Identify which cell holds the provided text, then report its [X, Y] central coordinate. 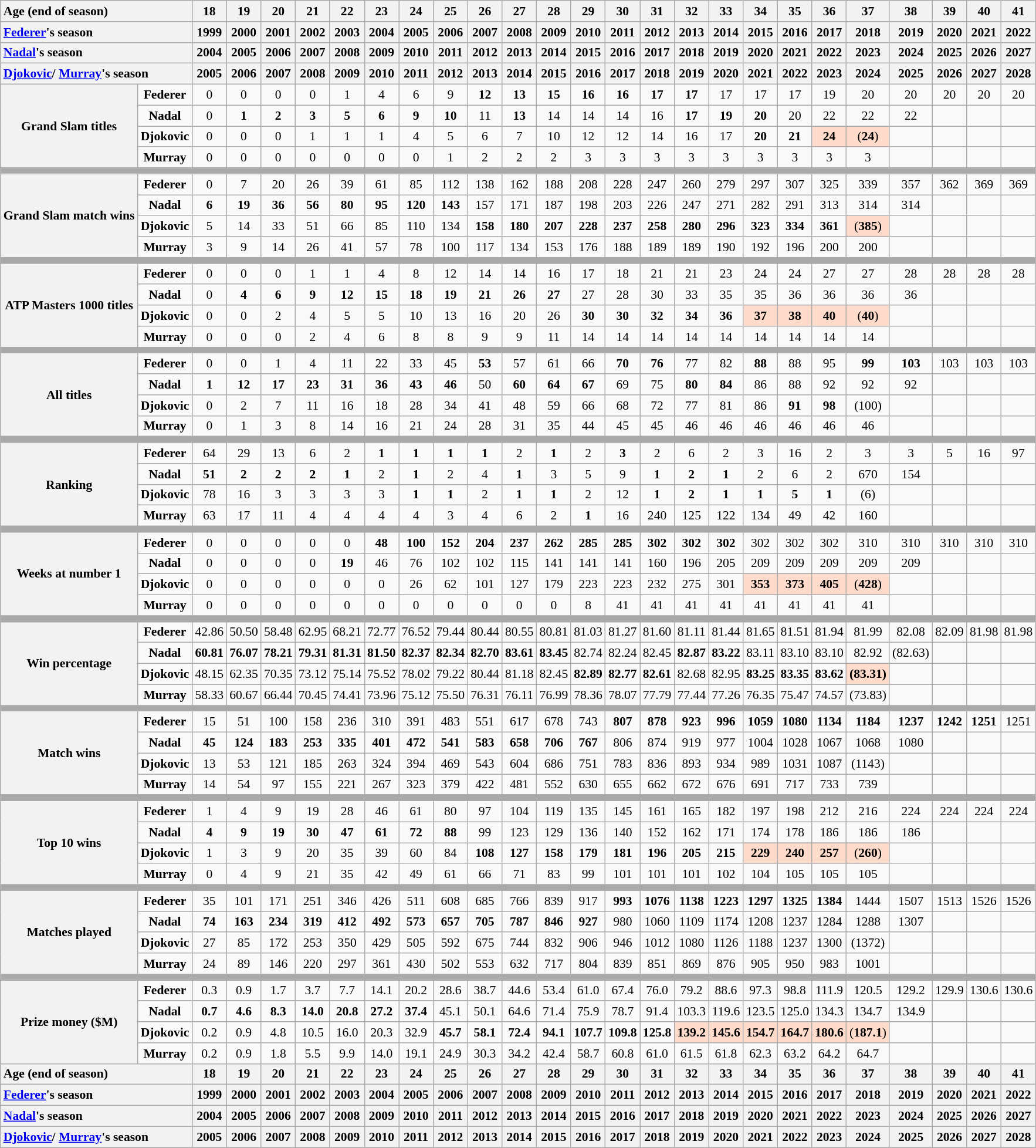
81.31 [347, 653]
258 [657, 227]
469 [451, 764]
77.26 [726, 695]
1138 [691, 901]
511 [417, 901]
83.25 [760, 674]
236 [347, 722]
74.41 [347, 695]
61.8 [726, 1054]
37.4 [417, 1012]
4.8 [278, 1032]
82.37 [417, 653]
66.44 [278, 695]
72.4 [520, 1032]
(73.83) [868, 695]
1208 [760, 922]
632 [520, 964]
1297 [760, 901]
76.99 [554, 695]
91 [795, 406]
878 [657, 722]
807 [623, 722]
934 [726, 764]
24.9 [451, 1054]
207 [554, 227]
79.2 [691, 991]
553 [485, 964]
783 [623, 764]
(1143) [868, 764]
(260) [868, 853]
79.44 [451, 632]
197 [760, 812]
58.33 [209, 695]
81.60 [657, 632]
744 [520, 943]
502 [451, 964]
4.6 [244, 1012]
70 [623, 364]
190 [726, 247]
257 [830, 853]
120 [417, 205]
541 [451, 743]
108 [485, 853]
182 [726, 812]
787 [520, 922]
1300 [830, 943]
64.6 [520, 1012]
279 [726, 184]
Grand Slam match wins [69, 215]
78.21 [278, 653]
78.7 [623, 1012]
34.2 [520, 1054]
685 [485, 901]
43 [417, 384]
869 [691, 964]
76.35 [760, 695]
45.1 [451, 1012]
81.65 [760, 632]
405 [830, 585]
119.6 [726, 1012]
927 [588, 922]
429 [381, 943]
63.2 [795, 1054]
45.7 [451, 1032]
394 [417, 764]
307 [795, 184]
145 [623, 812]
83.61 [520, 653]
1067 [830, 743]
10.5 [313, 1032]
543 [485, 764]
185 [313, 764]
691 [760, 785]
8.3 [278, 1012]
Grand Slam titles [69, 126]
82.09 [949, 632]
123.5 [760, 1012]
686 [554, 764]
56 [313, 205]
140 [623, 832]
154.7 [760, 1032]
38.7 [485, 991]
72.77 [381, 632]
208 [588, 184]
339 [868, 184]
122 [726, 516]
129.9 [949, 991]
412 [347, 922]
325 [830, 184]
362 [949, 184]
996 [726, 722]
81.11 [691, 632]
75.12 [417, 695]
187 [554, 205]
163 [244, 922]
63 [209, 516]
906 [588, 943]
120.5 [868, 991]
Matches played [69, 932]
373 [795, 585]
135 [588, 812]
82.68 [691, 674]
64.2 [830, 1054]
62.3 [760, 1054]
28.6 [451, 991]
134.3 [830, 1012]
78.02 [417, 674]
876 [726, 964]
1223 [726, 901]
174 [760, 832]
216 [868, 812]
44 [588, 426]
251 [313, 901]
62.95 [313, 632]
203 [623, 205]
604 [520, 764]
67 [588, 384]
733 [830, 785]
346 [347, 901]
1288 [868, 922]
608 [451, 901]
54 [244, 785]
76.07 [244, 653]
766 [520, 901]
61.5 [691, 1054]
670 [868, 474]
993 [623, 901]
70.45 [313, 695]
155 [313, 785]
81.03 [588, 632]
ATP Masters 1000 titles [69, 305]
1384 [830, 901]
62.35 [244, 674]
946 [623, 943]
124 [244, 743]
1507 [910, 901]
905 [760, 964]
832 [554, 943]
75 [657, 384]
767 [588, 743]
1004 [760, 743]
180 [520, 227]
1513 [949, 901]
75.9 [588, 1012]
82.34 [451, 653]
0.3 [209, 991]
82.61 [657, 674]
(83.31) [868, 674]
78.07 [623, 695]
391 [417, 722]
79.31 [313, 653]
75.50 [451, 695]
(385) [868, 227]
125.0 [795, 1012]
68 [623, 406]
983 [830, 964]
9.9 [347, 1054]
58.7 [588, 1054]
0.7 [209, 1012]
1188 [760, 943]
60.8 [623, 1054]
19.1 [417, 1054]
80.81 [554, 632]
50 [485, 384]
181 [623, 853]
42.4 [554, 1054]
164.7 [795, 1032]
59 [554, 406]
98 [830, 406]
739 [868, 785]
232 [657, 585]
138 [485, 184]
551 [485, 722]
81.27 [623, 632]
917 [588, 901]
357 [910, 184]
630 [588, 785]
1109 [691, 922]
75.14 [347, 674]
All titles [69, 395]
78.36 [588, 695]
1184 [868, 722]
3.7 [313, 991]
1028 [795, 743]
176 [588, 247]
324 [381, 764]
262 [554, 543]
82.77 [623, 674]
923 [691, 722]
81.51 [795, 632]
353 [760, 585]
204 [485, 543]
662 [657, 785]
157 [485, 205]
82.92 [868, 653]
Match wins [69, 753]
(428) [868, 585]
505 [417, 943]
60.81 [209, 653]
20.2 [417, 991]
851 [657, 964]
14.1 [381, 991]
161 [657, 812]
874 [657, 743]
422 [485, 785]
1031 [795, 764]
(24) [868, 137]
401 [381, 743]
73.12 [313, 674]
47 [347, 832]
71 [520, 874]
82 [726, 364]
379 [451, 785]
350 [347, 943]
(82.63) [910, 653]
552 [554, 785]
291 [795, 205]
267 [381, 785]
68.21 [347, 632]
83 [554, 874]
183 [278, 743]
1068 [868, 743]
1307 [910, 922]
296 [726, 227]
573 [417, 922]
(40) [868, 316]
743 [588, 722]
1060 [657, 922]
76.31 [485, 695]
60.67 [244, 695]
658 [520, 743]
319 [313, 922]
1087 [830, 764]
82.95 [726, 674]
83.35 [795, 674]
1242 [949, 722]
74 [209, 922]
91.4 [657, 1012]
335 [347, 743]
1076 [657, 901]
139.2 [691, 1032]
655 [623, 785]
1444 [868, 901]
481 [520, 785]
53.4 [554, 991]
705 [485, 922]
(100) [868, 406]
Ranking [69, 484]
1012 [657, 943]
44.6 [520, 991]
83.11 [760, 653]
136 [588, 832]
226 [657, 205]
20.3 [381, 1032]
69 [623, 384]
146 [278, 964]
592 [451, 943]
Win percentage [69, 663]
77.79 [657, 695]
893 [691, 764]
806 [623, 743]
76.11 [520, 695]
129 [554, 832]
83.45 [554, 653]
280 [691, 227]
180.6 [830, 1032]
117 [485, 247]
1325 [795, 901]
1.7 [278, 991]
260 [691, 184]
70.35 [278, 674]
1.8 [278, 1054]
1174 [726, 922]
678 [554, 722]
73.96 [381, 695]
334 [795, 227]
212 [830, 812]
Prize money ($M) [69, 1022]
94.1 [554, 1032]
48.15 [209, 674]
143 [451, 205]
192 [760, 247]
271 [726, 205]
134.9 [910, 1012]
617 [520, 722]
229 [760, 853]
846 [554, 922]
107.7 [588, 1032]
1284 [830, 922]
706 [554, 743]
75.47 [795, 695]
751 [588, 764]
58.1 [485, 1032]
81.44 [726, 632]
1134 [830, 722]
82.89 [588, 674]
76.0 [657, 991]
977 [726, 743]
125 [691, 516]
220 [313, 964]
1001 [868, 964]
234 [278, 922]
82.08 [910, 632]
82.24 [623, 653]
5.5 [313, 1054]
675 [485, 943]
58.48 [278, 632]
121 [278, 764]
74.57 [830, 695]
836 [657, 764]
82.74 [588, 653]
50.50 [244, 632]
82.87 [691, 653]
110 [417, 227]
76.52 [417, 632]
1059 [760, 722]
112 [451, 184]
(1372) [868, 943]
(6) [868, 495]
89 [244, 964]
7.7 [347, 991]
98.8 [795, 991]
111.9 [830, 991]
109.8 [623, 1032]
657 [451, 922]
125.8 [657, 1032]
(187.1) [868, 1032]
32.9 [417, 1032]
50.1 [485, 1012]
16.0 [347, 1032]
1126 [726, 943]
263 [347, 764]
483 [451, 722]
583 [485, 743]
115 [520, 563]
676 [726, 785]
492 [381, 922]
980 [623, 922]
275 [691, 585]
42.86 [209, 632]
71.4 [554, 1012]
282 [760, 205]
221 [347, 785]
153 [554, 247]
472 [417, 743]
172 [278, 943]
178 [795, 832]
145.6 [726, 1032]
27.2 [381, 1012]
426 [381, 901]
81.99 [868, 632]
919 [691, 743]
81.94 [830, 632]
30.3 [485, 1054]
62 [451, 585]
83.22 [726, 653]
165 [691, 812]
88.6 [726, 991]
81 [726, 406]
67.4 [623, 991]
64.7 [868, 1054]
83.62 [830, 674]
134.7 [868, 1012]
989 [760, 764]
804 [588, 964]
950 [795, 964]
75.52 [381, 674]
123 [520, 832]
301 [726, 585]
103.3 [691, 1012]
81.50 [381, 653]
20.8 [347, 1012]
154 [910, 474]
77.44 [691, 695]
82.70 [485, 653]
430 [417, 964]
672 [691, 785]
Top 10 wins [69, 843]
215 [726, 853]
97.3 [760, 991]
Weeks at number 1 [69, 574]
129.2 [910, 991]
79.22 [451, 674]
119 [554, 812]
81.18 [520, 674]
313 [830, 205]
80.55 [520, 632]
